Locate the cell with the specified text and output its (X, Y) center coordinate. 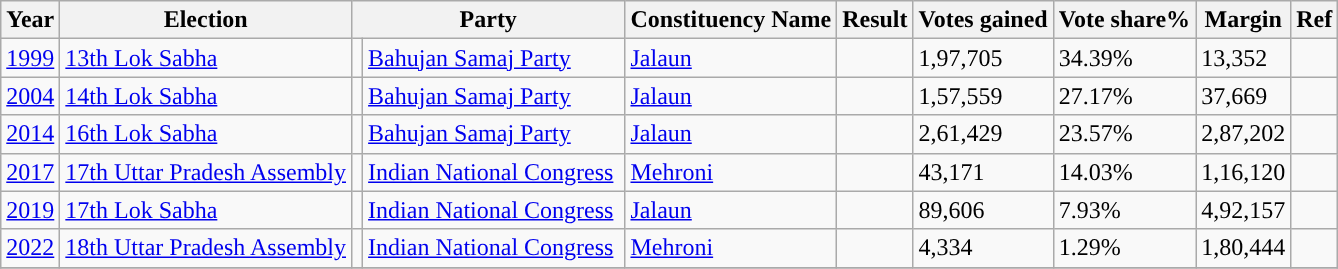
18th Uttar Pradesh Assembly (206, 248)
Year (30, 20)
2,87,202 (1244, 134)
23.57% (1124, 134)
Constituency Name (731, 20)
4,92,157 (1244, 210)
34.39% (1124, 58)
13th Lok Sabha (206, 58)
Election (206, 20)
Margin (1244, 20)
27.17% (1124, 96)
1,80,444 (1244, 248)
1,97,705 (983, 58)
43,171 (983, 172)
2,61,429 (983, 134)
4,334 (983, 248)
1999 (30, 58)
14th Lok Sabha (206, 96)
2022 (30, 248)
Votes gained (983, 20)
37,669 (1244, 96)
17th Lok Sabha (206, 210)
1,57,559 (983, 96)
2014 (30, 134)
2019 (30, 210)
Vote share% (1124, 20)
1.29% (1124, 248)
Party (488, 20)
Ref (1314, 20)
17th Uttar Pradesh Assembly (206, 172)
14.03% (1124, 172)
Result (875, 20)
16th Lok Sabha (206, 134)
7.93% (1124, 210)
1,16,120 (1244, 172)
2004 (30, 96)
2017 (30, 172)
89,606 (983, 210)
13,352 (1244, 58)
